Output the [X, Y] coordinate of the center of the cell containing the given text.  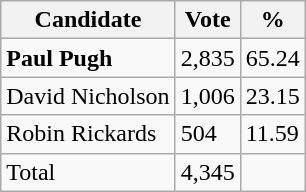
4,345 [208, 172]
2,835 [208, 58]
% [272, 20]
Robin Rickards [88, 134]
23.15 [272, 96]
Candidate [88, 20]
David Nicholson [88, 96]
504 [208, 134]
1,006 [208, 96]
Paul Pugh [88, 58]
11.59 [272, 134]
Total [88, 172]
65.24 [272, 58]
Vote [208, 20]
